Search for the cell housing the specified text and yield its (X, Y) center coordinate. 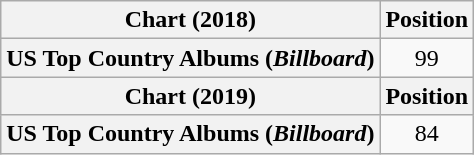
Chart (2019) (190, 96)
84 (427, 134)
Chart (2018) (190, 20)
99 (427, 58)
